Provide the [x, y] coordinate of the cell's center where the given text is located.  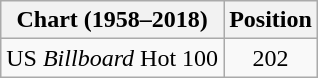
Position [271, 20]
Chart (1958–2018) [112, 20]
US Billboard Hot 100 [112, 58]
202 [271, 58]
